Find where the given text appears and provide that cell's center as [X, Y] coordinate. 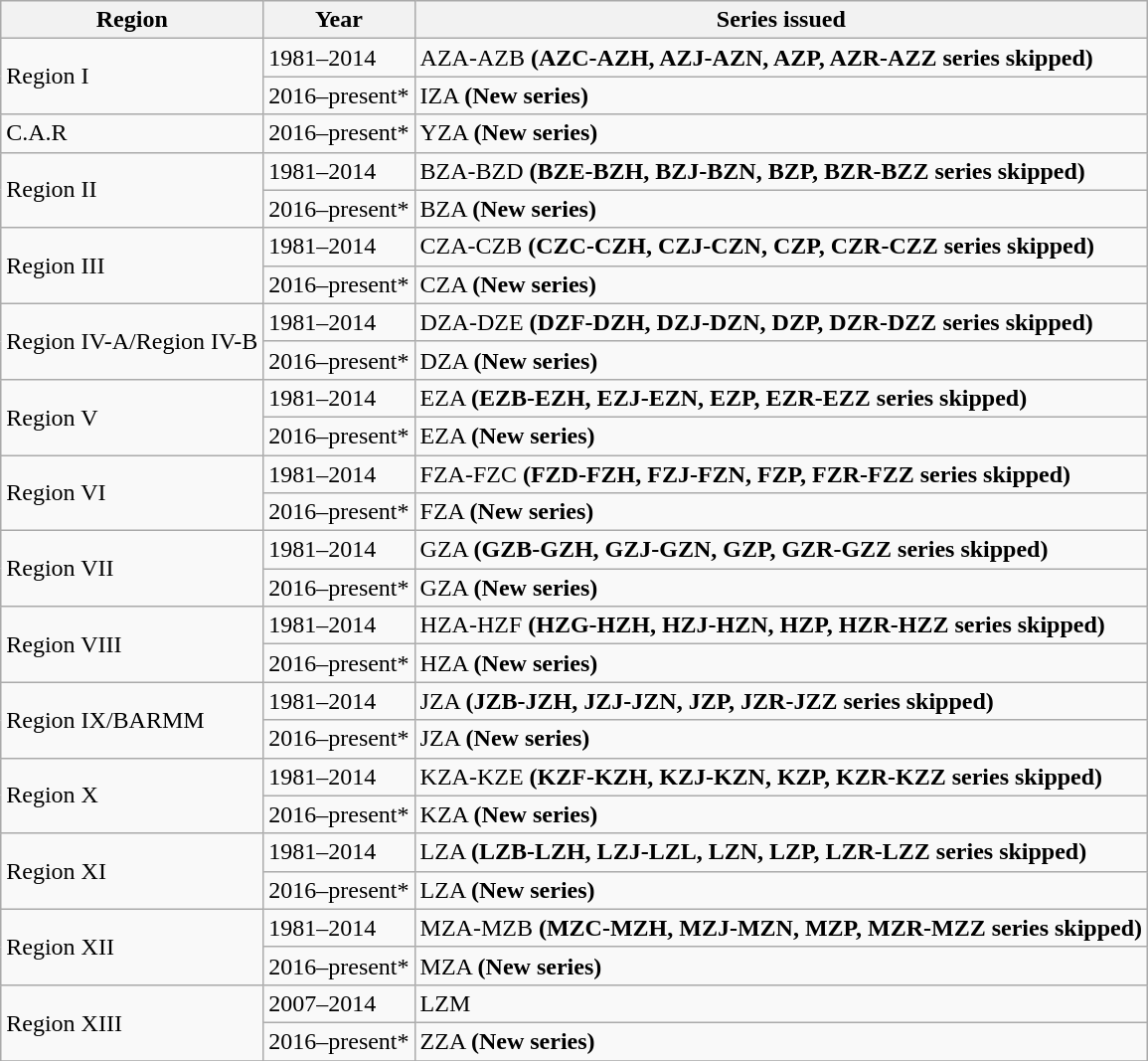
Region VI [132, 493]
CZA-CZB (CZC-CZH, CZJ-CZN, CZP, CZR-CZZ series skipped) [781, 247]
BZA (New series) [781, 209]
JZA (JZB-JZH, JZJ-JZN, JZP, JZR-JZZ series skipped) [781, 701]
JZA (New series) [781, 739]
Region XIII [132, 1022]
LZA (LZB-LZH, LZJ-LZL, LZN, LZP, LZR-LZZ series skipped) [781, 852]
YZA (New series) [781, 133]
Series issued [781, 20]
KZA (New series) [781, 814]
Region VIII [132, 644]
ZZA (New series) [781, 1041]
LZA (New series) [781, 890]
Region V [132, 417]
MZA-MZB (MZC-MZH, MZJ-MZN, MZP, MZR-MZZ series skipped) [781, 928]
Region IV-A/Region IV-B [132, 341]
LZM [781, 1003]
Region XII [132, 947]
HZA-HZF (HZG-HZH, HZJ-HZN, HZP, HZR-HZZ series skipped) [781, 625]
FZA-FZC (FZD-FZH, FZJ-FZN, FZP, FZR-FZZ series skipped) [781, 474]
Region [132, 20]
Year [339, 20]
BZA-BZD (BZE-BZH, BZJ-BZN, BZP, BZR-BZZ series skipped) [781, 171]
Region I [132, 77]
DZA-DZE (DZF-DZH, DZJ-DZN, DZP, DZR-DZZ series skipped) [781, 322]
Region IX/BARMM [132, 720]
HZA (New series) [781, 663]
2007–2014 [339, 1003]
Region II [132, 190]
C.A.R [132, 133]
Region III [132, 265]
EZA (EZB-EZH, EZJ-EZN, EZP, EZR-EZZ series skipped) [781, 398]
DZA (New series) [781, 360]
GZA (New series) [781, 588]
EZA (New series) [781, 436]
MZA (New series) [781, 966]
GZA (GZB-GZH, GZJ-GZN, GZP, GZR-GZZ series skipped) [781, 550]
Region XI [132, 871]
CZA (New series) [781, 284]
FZA (New series) [781, 512]
KZA-KZE (KZF-KZH, KZJ-KZN, KZP, KZR-KZZ series skipped) [781, 777]
Region X [132, 796]
AZA-AZB (AZC-AZH, AZJ-AZN, AZP, AZR-AZZ series skipped) [781, 58]
IZA (New series) [781, 95]
Region VII [132, 569]
